Identify which cell holds the provided text, then report its (X, Y) central coordinate. 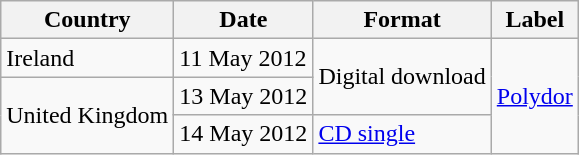
11 May 2012 (244, 58)
13 May 2012 (244, 96)
14 May 2012 (244, 134)
Digital download (402, 77)
Country (88, 20)
Polydor (534, 96)
CD single (402, 134)
Date (244, 20)
United Kingdom (88, 115)
Ireland (88, 58)
Label (534, 20)
Format (402, 20)
